Scan for the cell matching the given text and deliver its (X, Y) coordinate at center. 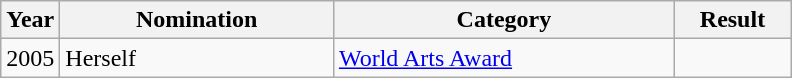
Nomination (197, 20)
2005 (30, 58)
Herself (197, 58)
Year (30, 20)
Category (504, 20)
Result (732, 20)
World Arts Award (504, 58)
